Search for the cell housing the specified text and yield its [x, y] center coordinate. 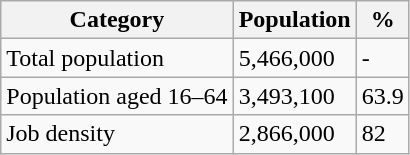
Category [117, 20]
% [382, 20]
Population aged 16–64 [117, 96]
5,466,000 [294, 58]
2,866,000 [294, 134]
Population [294, 20]
Total population [117, 58]
- [382, 58]
Job density [117, 134]
82 [382, 134]
3,493,100 [294, 96]
63.9 [382, 96]
